Search for the cell housing the specified text and yield its [X, Y] center coordinate. 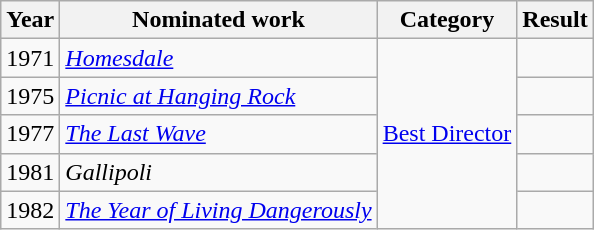
Best Director [447, 134]
1982 [30, 210]
Gallipoli [218, 172]
1975 [30, 96]
Picnic at Hanging Rock [218, 96]
Year [30, 20]
The Year of Living Dangerously [218, 210]
1971 [30, 58]
Category [447, 20]
Nominated work [218, 20]
Homesdale [218, 58]
Result [555, 20]
1981 [30, 172]
1977 [30, 134]
The Last Wave [218, 134]
